Scan for the cell matching the given text and deliver its [X, Y] coordinate at center. 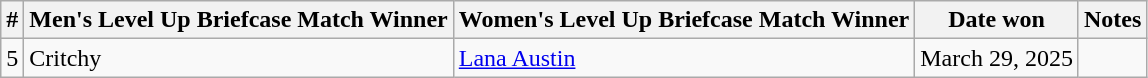
5 [12, 58]
Men's Level Up Briefcase Match Winner [238, 20]
Critchy [238, 58]
# [12, 20]
March 29, 2025 [997, 58]
Date won [997, 20]
Women's Level Up Briefcase Match Winner [684, 20]
Lana Austin [684, 58]
Notes [1112, 20]
